Output the [X, Y] coordinate of the center of the cell containing the given text.  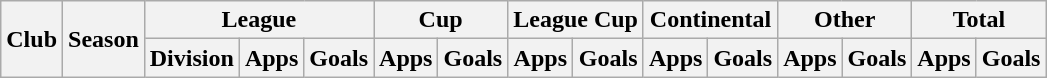
Division [192, 58]
Cup [441, 20]
Season [104, 39]
League Cup [576, 20]
Continental [710, 20]
League [258, 20]
Other [845, 20]
Total [979, 20]
Club [32, 39]
